Locate the cell with the specified text and output its (X, Y) center coordinate. 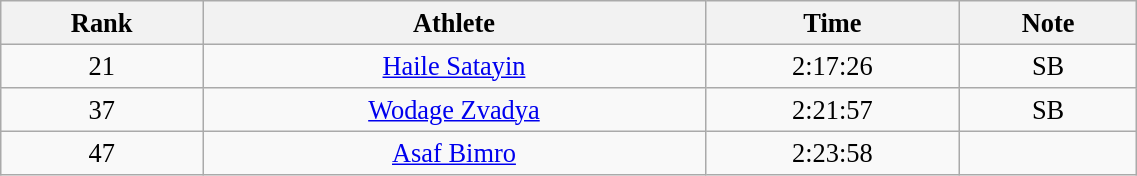
Rank (102, 22)
2:23:58 (832, 153)
2:17:26 (832, 66)
37 (102, 109)
Athlete (454, 22)
47 (102, 153)
Haile Satayin (454, 66)
Note (1048, 22)
21 (102, 66)
2:21:57 (832, 109)
Time (832, 22)
Wodage Zvadya (454, 109)
Asaf Bimro (454, 153)
